Capture the cell that displays the provided text and extract its [X, Y] central coordinate. 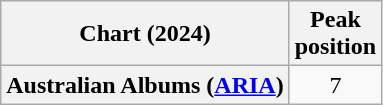
Chart (2024) [145, 34]
Australian Albums (ARIA) [145, 85]
7 [335, 85]
Peakposition [335, 34]
